Identify which cell holds the provided text, then report its [X, Y] central coordinate. 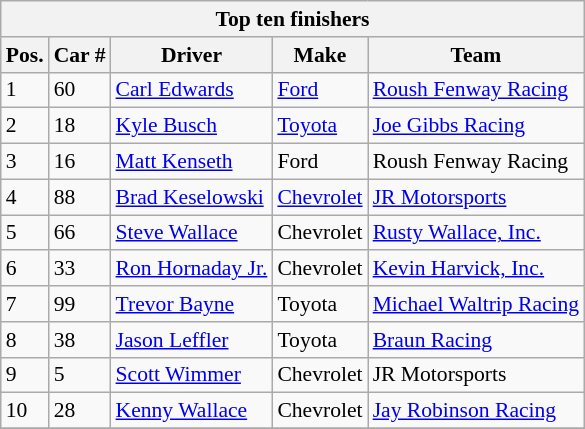
1 [25, 90]
66 [80, 233]
28 [80, 411]
Trevor Bayne [192, 304]
Steve Wallace [192, 233]
Brad Keselowski [192, 197]
Top ten finishers [292, 19]
6 [25, 269]
Kyle Busch [192, 126]
Rusty Wallace, Inc. [476, 233]
Carl Edwards [192, 90]
Joe Gibbs Racing [476, 126]
4 [25, 197]
Michael Waltrip Racing [476, 304]
Jay Robinson Racing [476, 411]
3 [25, 162]
9 [25, 375]
2 [25, 126]
38 [80, 340]
33 [80, 269]
Braun Racing [476, 340]
Car # [80, 55]
10 [25, 411]
Pos. [25, 55]
Kenny Wallace [192, 411]
Driver [192, 55]
7 [25, 304]
16 [80, 162]
Make [320, 55]
Kevin Harvick, Inc. [476, 269]
99 [80, 304]
8 [25, 340]
Matt Kenseth [192, 162]
Scott Wimmer [192, 375]
Ron Hornaday Jr. [192, 269]
18 [80, 126]
Team [476, 55]
60 [80, 90]
Jason Leffler [192, 340]
88 [80, 197]
